Search for the cell housing the specified text and yield its [x, y] center coordinate. 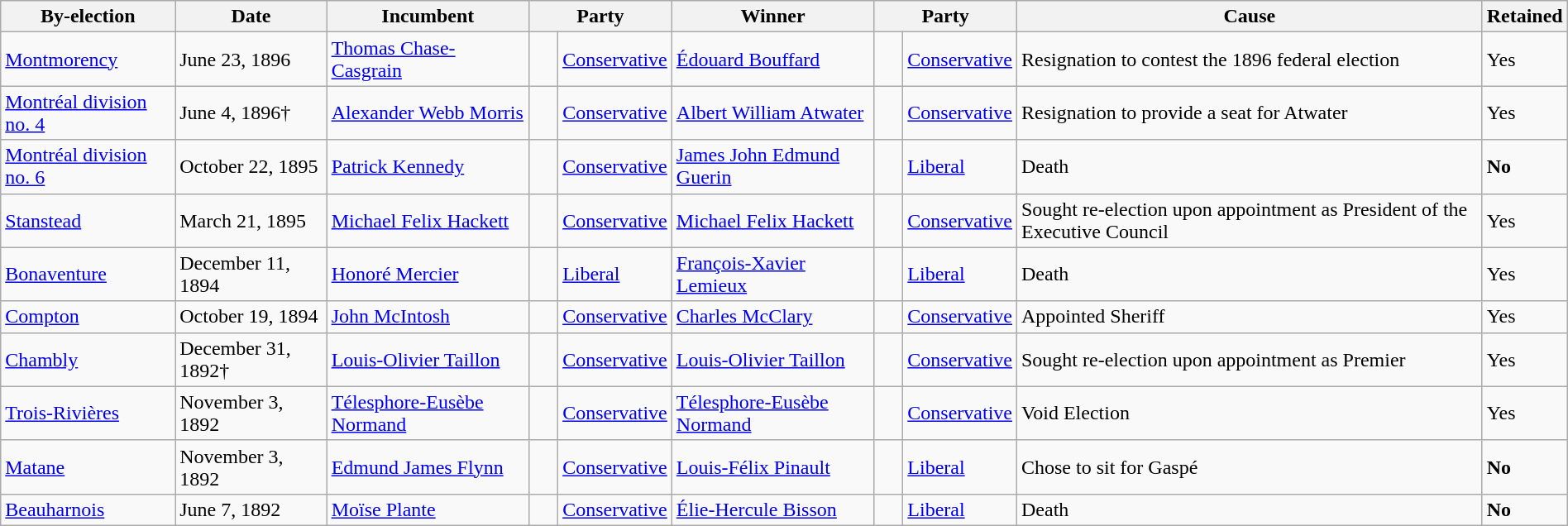
John McIntosh [428, 317]
François-Xavier Lemieux [772, 275]
Winner [772, 17]
Appointed Sheriff [1249, 317]
Stanstead [88, 220]
October 19, 1894 [251, 317]
Void Election [1249, 414]
Chambly [88, 359]
Edmund James Flynn [428, 466]
Retained [1525, 17]
Trois-Rivières [88, 414]
Thomas Chase-Casgrain [428, 60]
Élie-Hercule Bisson [772, 509]
Incumbent [428, 17]
By-election [88, 17]
Bonaventure [88, 275]
Alexander Webb Morris [428, 112]
Charles McClary [772, 317]
June 23, 1896 [251, 60]
March 21, 1895 [251, 220]
Édouard Bouffard [772, 60]
Compton [88, 317]
Albert William Atwater [772, 112]
Louis-Félix Pinault [772, 466]
June 7, 1892 [251, 509]
Resignation to provide a seat for Atwater [1249, 112]
Montmorency [88, 60]
Cause [1249, 17]
June 4, 1896† [251, 112]
Patrick Kennedy [428, 167]
Sought re-election upon appointment as President of the Executive Council [1249, 220]
Montréal division no. 6 [88, 167]
Moïse Plante [428, 509]
Honoré Mercier [428, 275]
October 22, 1895 [251, 167]
James John Edmund Guerin [772, 167]
Beauharnois [88, 509]
Montréal division no. 4 [88, 112]
Date [251, 17]
December 11, 1894 [251, 275]
December 31, 1892† [251, 359]
Resignation to contest the 1896 federal election [1249, 60]
Chose to sit for Gaspé [1249, 466]
Matane [88, 466]
Sought re-election upon appointment as Premier [1249, 359]
